Provide the (X, Y) coordinate of the cell's center where the given text is located.  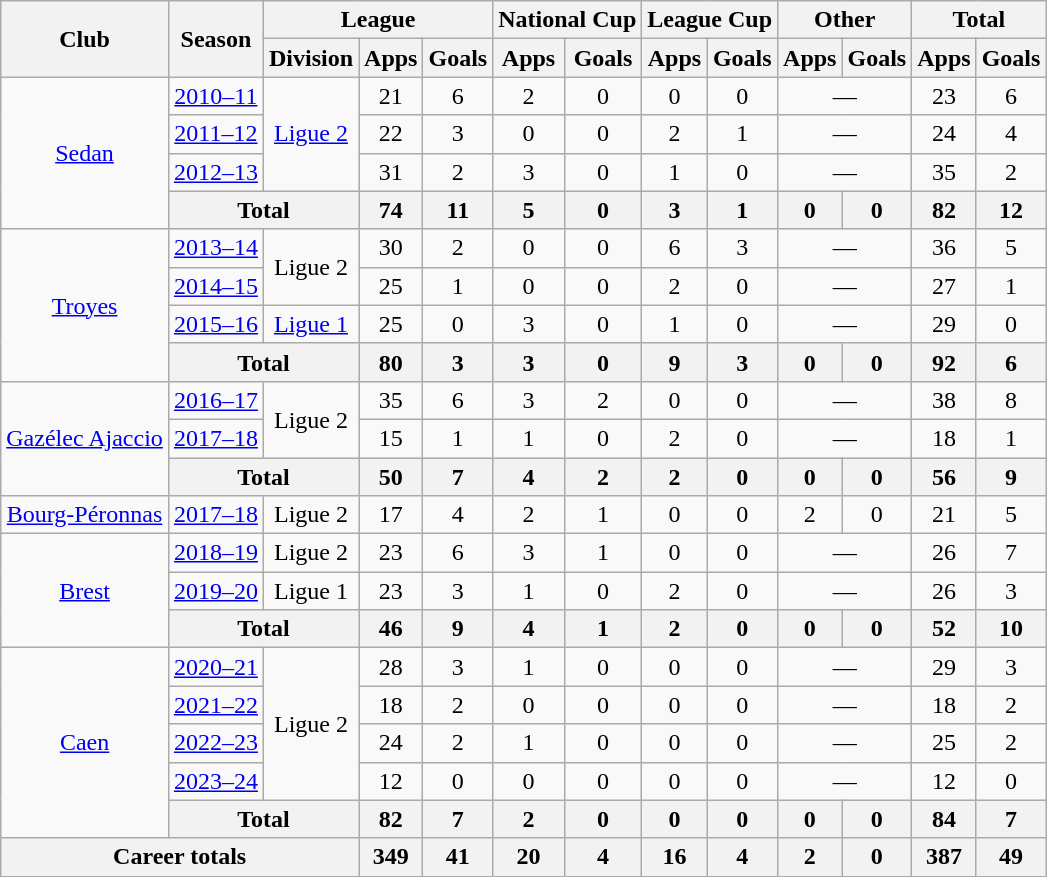
Other (845, 20)
Career totals (180, 857)
11 (458, 210)
2011–12 (216, 134)
2013–14 (216, 248)
46 (391, 629)
Brest (85, 591)
74 (391, 210)
36 (944, 248)
31 (391, 172)
2012–13 (216, 172)
Season (216, 39)
League (378, 20)
2016–17 (216, 400)
2018–19 (216, 553)
2022–23 (216, 743)
30 (391, 248)
Sedan (85, 153)
17 (391, 515)
2019–20 (216, 591)
52 (944, 629)
41 (458, 857)
8 (1011, 400)
2023–24 (216, 781)
20 (529, 857)
80 (391, 362)
National Cup (568, 20)
Club (85, 39)
10 (1011, 629)
38 (944, 400)
Division (310, 58)
15 (391, 438)
2020–21 (216, 667)
2010–11 (216, 96)
50 (391, 477)
16 (674, 857)
28 (391, 667)
Troyes (85, 305)
92 (944, 362)
2014–15 (216, 286)
Gazélec Ajaccio (85, 438)
League Cup (710, 20)
2021–22 (216, 705)
Bourg-Péronnas (85, 515)
84 (944, 819)
22 (391, 134)
387 (944, 857)
27 (944, 286)
2015–16 (216, 324)
49 (1011, 857)
349 (391, 857)
56 (944, 477)
Caen (85, 743)
